Scan for the cell matching the given text and deliver its (x, y) coordinate at center. 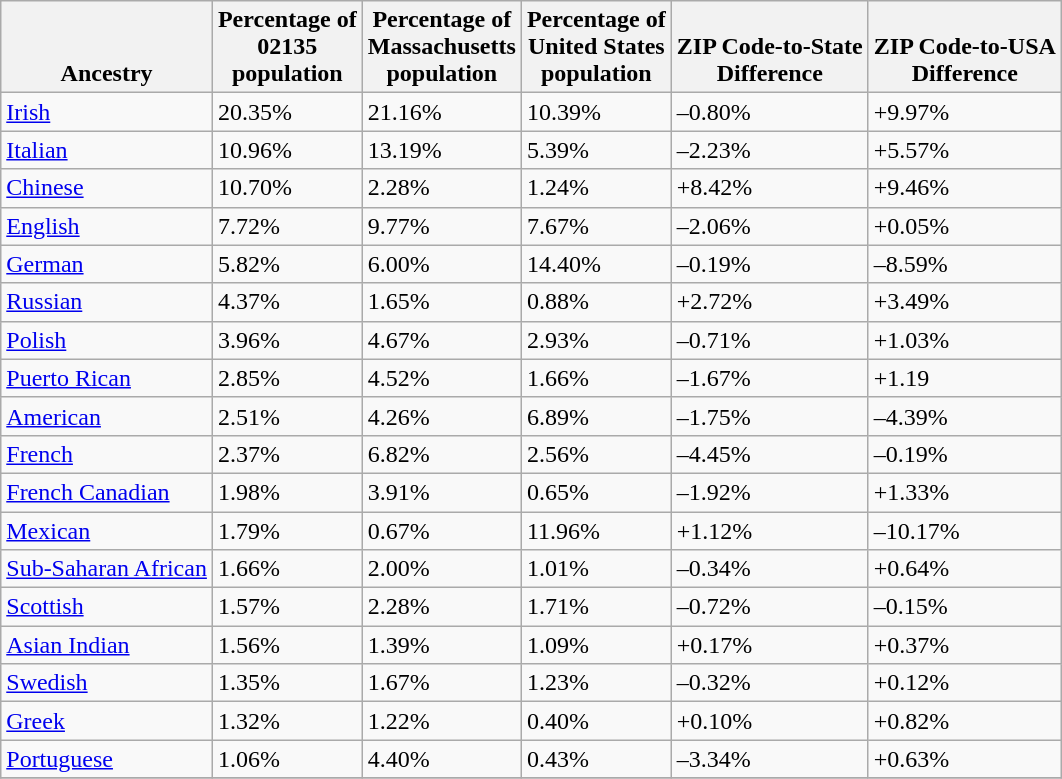
–1.67% (770, 378)
0.43% (596, 759)
1.01% (596, 569)
7.67% (596, 226)
7.72% (287, 226)
2.51% (287, 416)
1.56% (287, 645)
+2.72% (770, 302)
Portuguese (107, 759)
French Canadian (107, 492)
13.19% (442, 150)
2.00% (442, 569)
14.40% (596, 264)
1.23% (596, 683)
–2.06% (770, 226)
3.96% (287, 340)
+9.97% (964, 112)
–2.23% (770, 150)
English (107, 226)
0.65% (596, 492)
–1.75% (770, 416)
2.85% (287, 378)
0.88% (596, 302)
0.67% (442, 531)
Italian (107, 150)
–8.59% (964, 264)
+0.63% (964, 759)
0.40% (596, 721)
11.96% (596, 531)
6.82% (442, 454)
Greek (107, 721)
3.91% (442, 492)
10.70% (287, 188)
Percentage ofUnited Statespopulation (596, 47)
4.37% (287, 302)
9.77% (442, 226)
+3.49% (964, 302)
French (107, 454)
+1.33% (964, 492)
Swedish (107, 683)
1.22% (442, 721)
1.79% (287, 531)
+0.10% (770, 721)
4.52% (442, 378)
ZIP Code-to-StateDifference (770, 47)
+0.12% (964, 683)
ZIP Code-to-USADifference (964, 47)
1.35% (287, 683)
–0.32% (770, 683)
–3.34% (770, 759)
21.16% (442, 112)
+0.17% (770, 645)
Asian Indian (107, 645)
1.98% (287, 492)
Mexican (107, 531)
Russian (107, 302)
1.09% (596, 645)
Chinese (107, 188)
+0.37% (964, 645)
Scottish (107, 607)
5.82% (287, 264)
4.40% (442, 759)
–1.92% (770, 492)
10.96% (287, 150)
1.65% (442, 302)
American (107, 416)
1.39% (442, 645)
+0.64% (964, 569)
+0.82% (964, 721)
–4.45% (770, 454)
+9.46% (964, 188)
20.35% (287, 112)
1.57% (287, 607)
6.00% (442, 264)
Polish (107, 340)
Percentage ofMassachusettspopulation (442, 47)
German (107, 264)
–0.34% (770, 569)
–0.71% (770, 340)
Sub-Saharan African (107, 569)
2.93% (596, 340)
10.39% (596, 112)
4.26% (442, 416)
4.67% (442, 340)
1.71% (596, 607)
–4.39% (964, 416)
Percentage of02135population (287, 47)
Irish (107, 112)
Ancestry (107, 47)
1.06% (287, 759)
2.56% (596, 454)
+1.12% (770, 531)
+1.03% (964, 340)
2.37% (287, 454)
1.24% (596, 188)
–10.17% (964, 531)
Puerto Rican (107, 378)
–0.15% (964, 607)
+1.19 (964, 378)
+5.57% (964, 150)
1.32% (287, 721)
+0.05% (964, 226)
6.89% (596, 416)
–0.80% (770, 112)
1.67% (442, 683)
+8.42% (770, 188)
5.39% (596, 150)
–0.72% (770, 607)
